Capture the cell that displays the provided text and extract its [x, y] central coordinate. 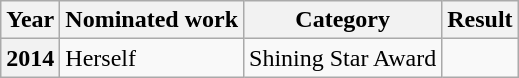
Result [480, 20]
Herself [152, 58]
Category [343, 20]
2014 [30, 58]
Shining Star Award [343, 58]
Year [30, 20]
Nominated work [152, 20]
